Pinpoint the cell where the given text exists, returning its (x, y) midpoint coordinate. 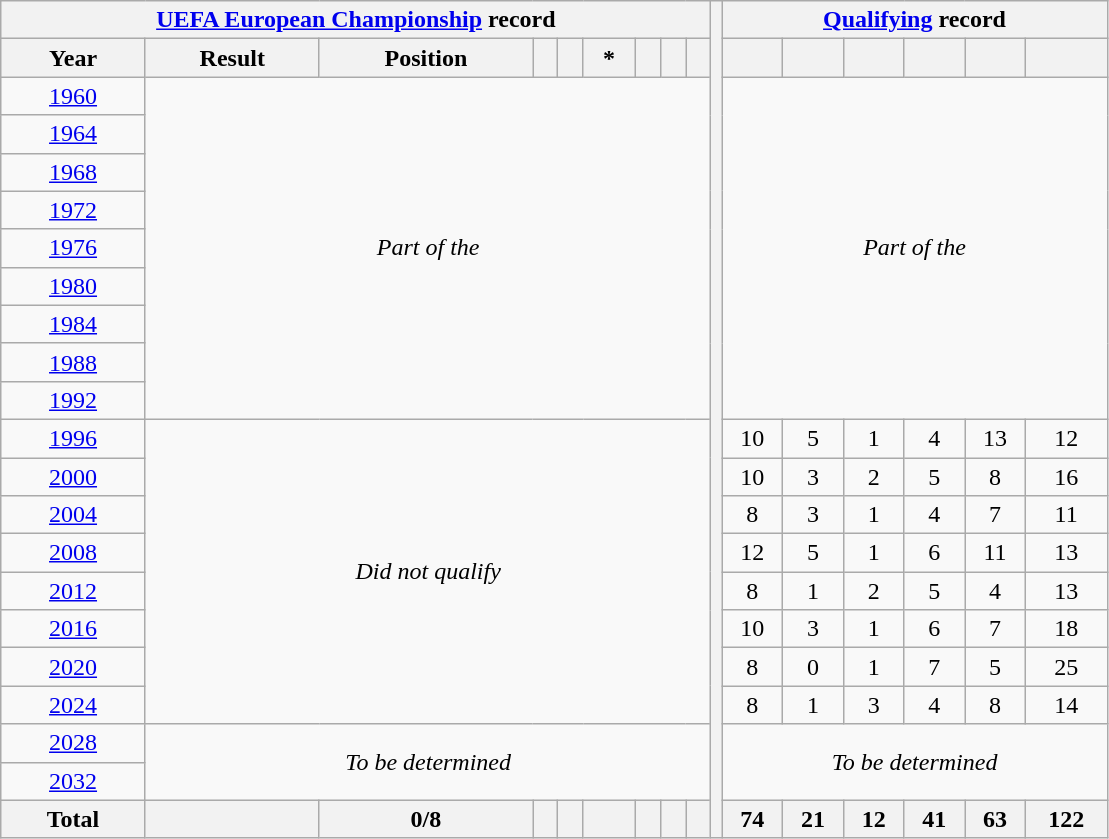
2016 (74, 629)
2024 (74, 705)
1968 (74, 172)
41 (934, 819)
Result (232, 58)
2020 (74, 667)
2012 (74, 591)
74 (752, 819)
21 (814, 819)
Total (74, 819)
16 (1066, 477)
1988 (74, 362)
1992 (74, 400)
2000 (74, 477)
1996 (74, 438)
2004 (74, 515)
0 (814, 667)
Position (426, 58)
0/8 (426, 819)
2032 (74, 781)
1972 (74, 210)
1980 (74, 286)
Did not qualify (428, 571)
18 (1066, 629)
Qualifying record (914, 20)
1960 (74, 96)
Year (74, 58)
1976 (74, 248)
2008 (74, 553)
122 (1066, 819)
25 (1066, 667)
UEFA European Championship record (356, 20)
14 (1066, 705)
1964 (74, 134)
63 (996, 819)
1984 (74, 324)
2028 (74, 743)
* (609, 58)
